Capture the cell that displays the provided text and extract its [X, Y] central coordinate. 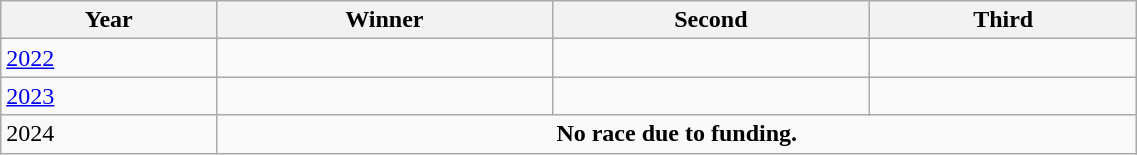
2022 [109, 58]
Second [710, 20]
2023 [109, 96]
2024 [109, 134]
No race due to funding. [677, 134]
Third [1004, 20]
Winner [385, 20]
Year [109, 20]
